Output the (X, Y) coordinate of the center of the cell containing the given text.  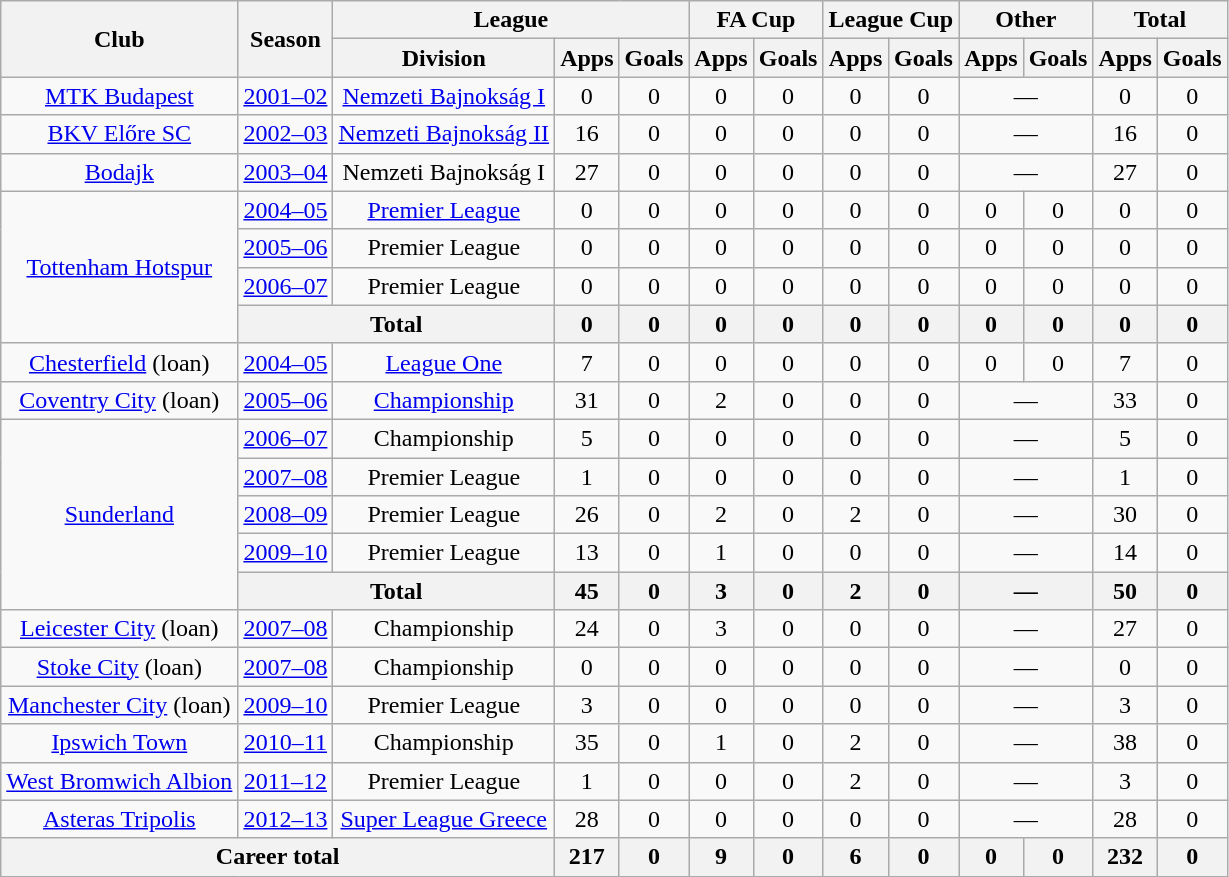
Division (444, 58)
Asteras Tripolis (120, 819)
2012–13 (286, 819)
Manchester City (loan) (120, 705)
Nemzeti Bajnokság II (444, 134)
Leicester City (loan) (120, 629)
2010–11 (286, 743)
MTK Budapest (120, 96)
50 (1125, 591)
Chesterfield (loan) (120, 362)
35 (587, 743)
Career total (278, 857)
BKV Előre SC (120, 134)
Season (286, 39)
Tottenham Hotspur (120, 267)
Other (1026, 20)
24 (587, 629)
Club (120, 39)
Super League Greece (444, 819)
Sunderland (120, 514)
38 (1125, 743)
45 (587, 591)
2003–04 (286, 172)
West Bromwich Albion (120, 781)
2002–03 (286, 134)
6 (856, 857)
2001–02 (286, 96)
League (511, 20)
217 (587, 857)
FA Cup (756, 20)
Ipswich Town (120, 743)
26 (587, 515)
Coventry City (loan) (120, 400)
9 (721, 857)
232 (1125, 857)
Bodajk (120, 172)
14 (1125, 553)
League Cup (891, 20)
League One (444, 362)
Stoke City (loan) (120, 667)
31 (587, 400)
30 (1125, 515)
33 (1125, 400)
13 (587, 553)
2008–09 (286, 515)
2011–12 (286, 781)
